Locate the cell with the specified text and output its [X, Y] center coordinate. 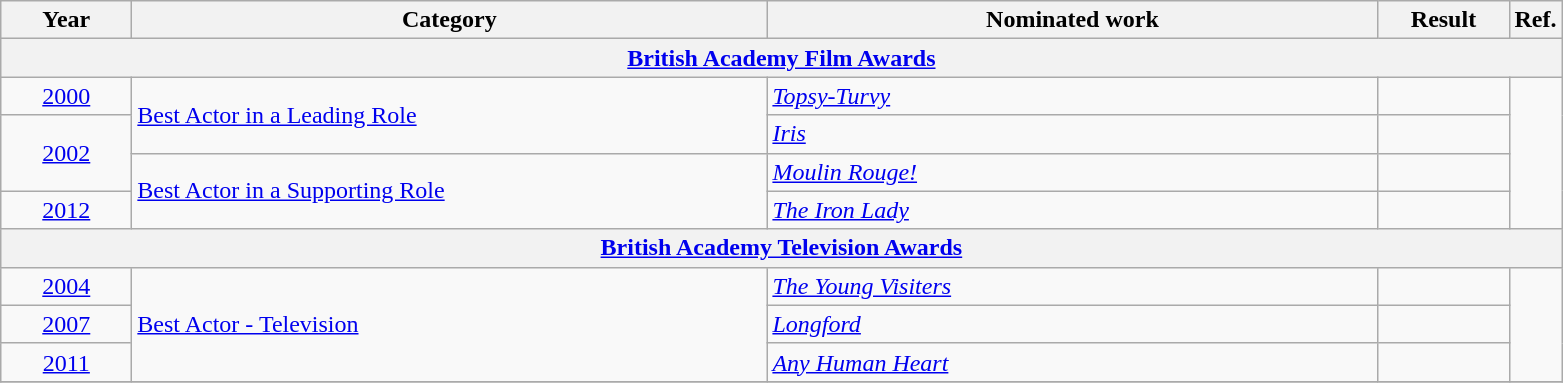
Result [1444, 20]
2004 [66, 286]
Longford [1072, 324]
Moulin Rouge! [1072, 172]
The Young Visiters [1072, 286]
Category [450, 20]
2007 [66, 324]
Topsy-Turvy [1072, 96]
2002 [66, 153]
The Iron Lady [1072, 210]
British Academy Film Awards [782, 58]
Best Actor - Television [450, 324]
2000 [66, 96]
2011 [66, 362]
Ref. [1536, 20]
Best Actor in a Supporting Role [450, 191]
Iris [1072, 134]
Nominated work [1072, 20]
Best Actor in a Leading Role [450, 115]
Year [66, 20]
Any Human Heart [1072, 362]
2012 [66, 210]
British Academy Television Awards [782, 248]
